Pinpoint the cell where the given text exists, returning its [X, Y] midpoint coordinate. 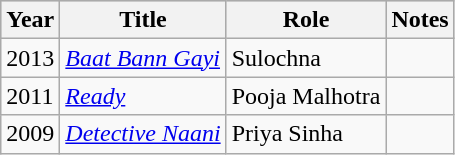
Pooja Malhotra [306, 96]
Ready [143, 96]
2009 [30, 134]
2013 [30, 58]
Role [306, 20]
Year [30, 20]
2011 [30, 96]
Notes [420, 20]
Sulochna [306, 58]
Priya Sinha [306, 134]
Title [143, 20]
Baat Bann Gayi [143, 58]
Detective Naani [143, 134]
